Identify which cell holds the provided text, then report its [X, Y] central coordinate. 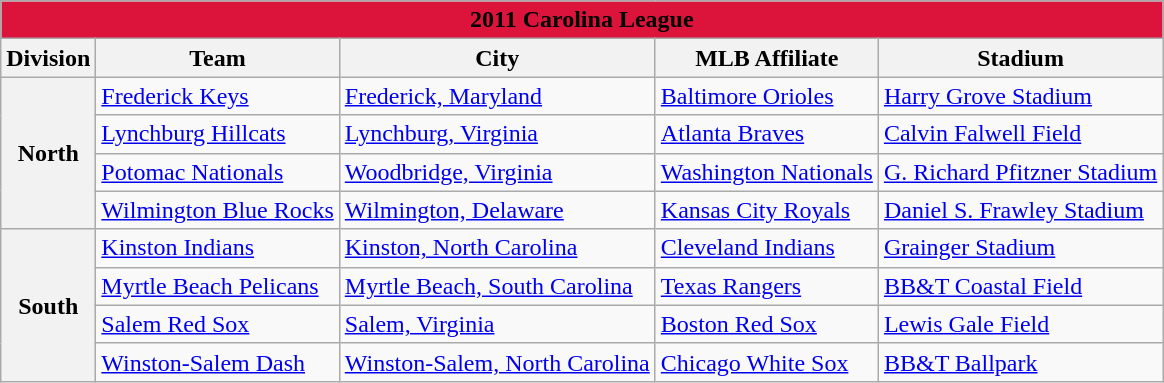
Winston-Salem Dash [218, 362]
Frederick Keys [218, 96]
Wilmington, Delaware [497, 210]
Winston-Salem, North Carolina [497, 362]
Boston Red Sox [766, 324]
Texas Rangers [766, 286]
Lynchburg Hillcats [218, 134]
Grainger Stadium [1020, 248]
MLB Affiliate [766, 58]
Chicago White Sox [766, 362]
Harry Grove Stadium [1020, 96]
Wilmington Blue Rocks [218, 210]
Calvin Falwell Field [1020, 134]
Daniel S. Frawley Stadium [1020, 210]
Kinston Indians [218, 248]
Cleveland Indians [766, 248]
BB&T Ballpark [1020, 362]
Stadium [1020, 58]
Division [48, 58]
Salem Red Sox [218, 324]
South [48, 305]
Washington Nationals [766, 172]
Atlanta Braves [766, 134]
Baltimore Orioles [766, 96]
BB&T Coastal Field [1020, 286]
Potomac Nationals [218, 172]
North [48, 153]
Kansas City Royals [766, 210]
2011 Carolina League [582, 20]
Woodbridge, Virginia [497, 172]
G. Richard Pfitzner Stadium [1020, 172]
Myrtle Beach, South Carolina [497, 286]
Lewis Gale Field [1020, 324]
Lynchburg, Virginia [497, 134]
Myrtle Beach Pelicans [218, 286]
Team [218, 58]
Frederick, Maryland [497, 96]
Kinston, North Carolina [497, 248]
Salem, Virginia [497, 324]
City [497, 58]
